For the text-containing cell, return its midpoint in [X, Y] coordinate format. 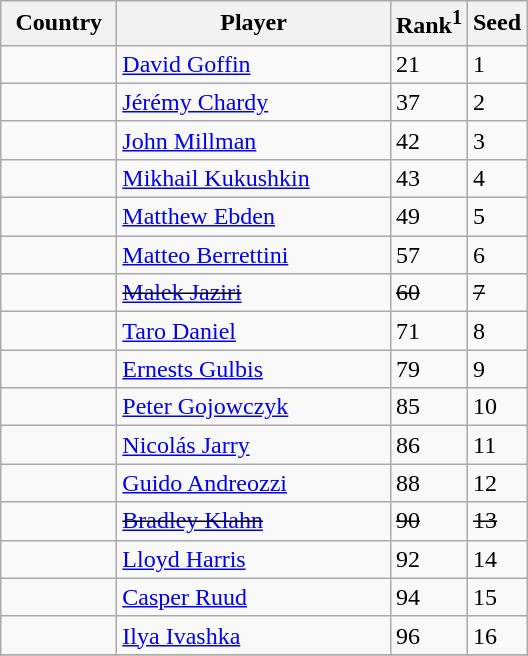
Matthew Ebden [254, 217]
5 [496, 217]
Casper Ruud [254, 597]
2 [496, 102]
21 [428, 64]
1 [496, 64]
David Goffin [254, 64]
13 [496, 521]
Malek Jaziri [254, 293]
14 [496, 559]
Taro Daniel [254, 331]
86 [428, 445]
9 [496, 369]
43 [428, 178]
6 [496, 255]
8 [496, 331]
Bradley Klahn [254, 521]
Nicolás Jarry [254, 445]
79 [428, 369]
Jérémy Chardy [254, 102]
Peter Gojowczyk [254, 407]
60 [428, 293]
Ilya Ivashka [254, 635]
71 [428, 331]
Mikhail Kukushkin [254, 178]
Seed [496, 24]
7 [496, 293]
49 [428, 217]
Matteo Berrettini [254, 255]
4 [496, 178]
92 [428, 559]
15 [496, 597]
90 [428, 521]
Guido Andreozzi [254, 483]
94 [428, 597]
85 [428, 407]
11 [496, 445]
John Millman [254, 140]
37 [428, 102]
Lloyd Harris [254, 559]
88 [428, 483]
Country [59, 24]
Ernests Gulbis [254, 369]
57 [428, 255]
16 [496, 635]
Player [254, 24]
96 [428, 635]
10 [496, 407]
42 [428, 140]
3 [496, 140]
Rank1 [428, 24]
12 [496, 483]
